Find where the given text appears and provide that cell's center as [x, y] coordinate. 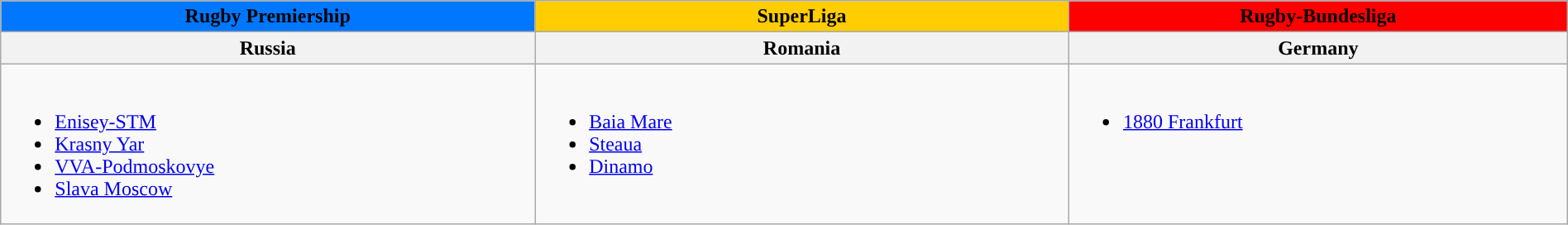
Rugby-Bundesliga [1318, 17]
Baia MareSteauaDinamo [802, 144]
Rugby Premiership [268, 17]
Enisey-STMKrasny YarVVA-PodmoskovyeSlava Moscow [268, 144]
Germany [1318, 48]
1880 Frankfurt [1318, 144]
Russia [268, 48]
Romania [802, 48]
SuperLiga [802, 17]
